Scan for the cell matching the given text and deliver its (X, Y) coordinate at center. 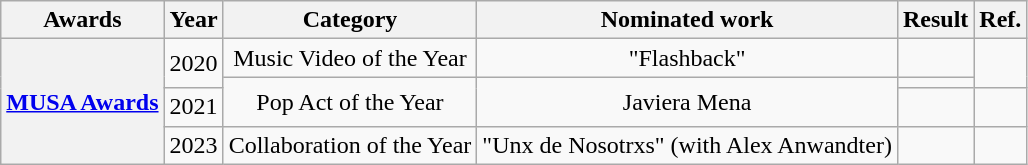
2023 (194, 145)
Awards (82, 20)
Pop Act of the Year (350, 102)
Nominated work (688, 20)
Javiera Mena (688, 102)
Result (935, 20)
Ref. (1000, 20)
"Flashback" (688, 58)
2021 (194, 107)
Music Video of the Year (350, 58)
MUSA Awards (82, 102)
"Unx de Nosotrxs" (with Alex Anwandter) (688, 145)
Collaboration of the Year (350, 145)
Year (194, 20)
Category (350, 20)
2020 (194, 64)
